Search for the cell housing the specified text and yield its (X, Y) center coordinate. 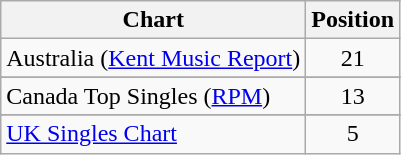
Chart (154, 20)
UK Singles Chart (154, 134)
Canada Top Singles (RPM) (154, 96)
13 (353, 96)
5 (353, 134)
Position (353, 20)
21 (353, 58)
Australia (Kent Music Report) (154, 58)
